Detect which cell encompasses the target text, then output its [x, y] center coordinate. 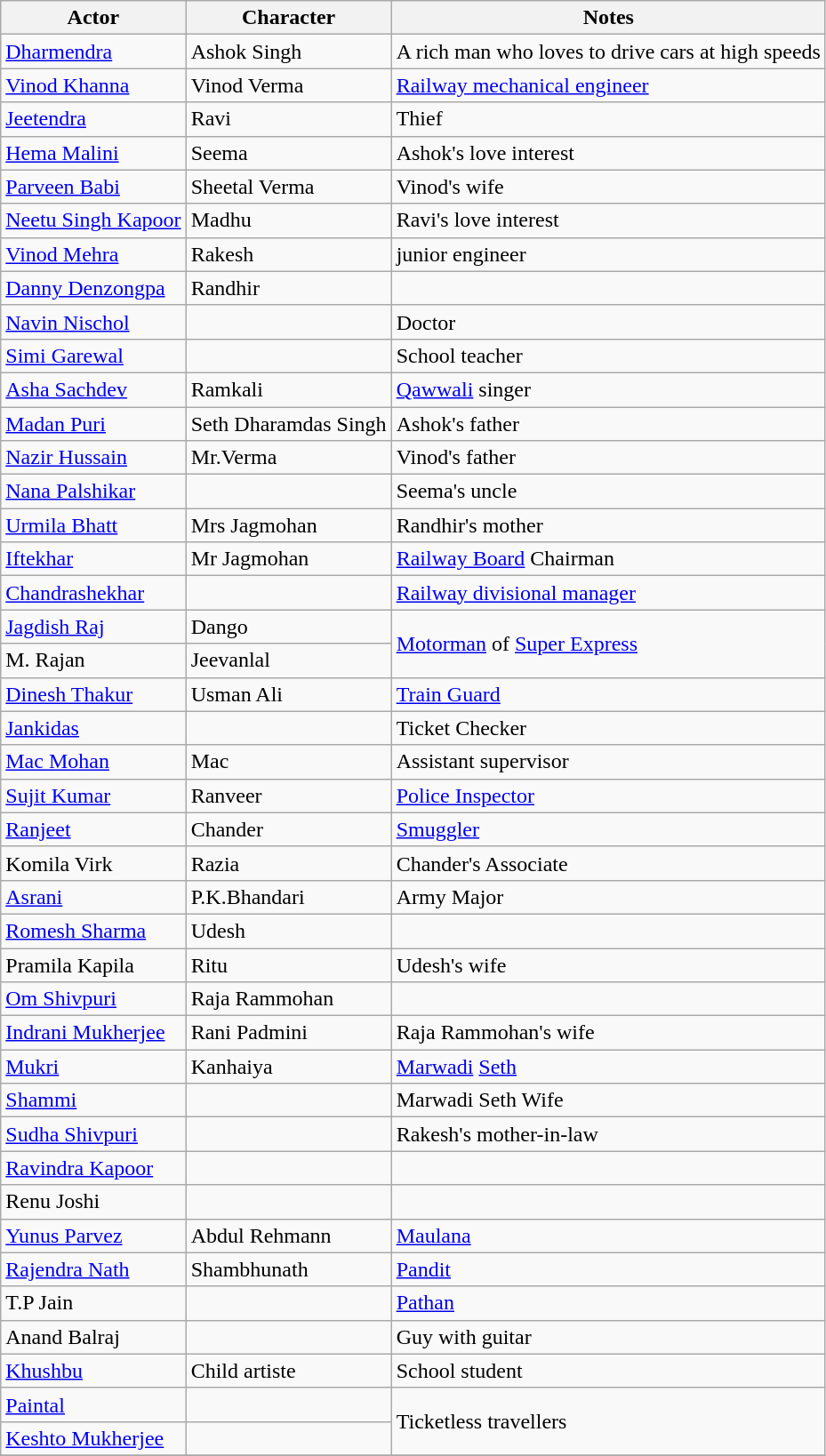
Chander [288, 829]
Pramila Kapila [93, 964]
Ramkali [288, 389]
Indrani Mukherjee [93, 1033]
Mr Jagmohan [288, 559]
Notes [608, 18]
Ravi [288, 119]
Police Inspector [608, 796]
Seth Dharamdas Singh [288, 424]
Komila Virk [93, 863]
Vinod's father [608, 458]
Marwadi Seth Wife [608, 1100]
junior engineer [608, 254]
Udesh [288, 931]
Ticketless travellers [608, 1421]
Assistant supervisor [608, 762]
Vinod Khanna [93, 85]
Randhir's mother [608, 525]
Ashok Singh [288, 52]
Thief [608, 119]
Raja Rammohan's wife [608, 1033]
Vinod Mehra [93, 254]
Shambhunath [288, 1269]
Renu Joshi [93, 1202]
Dango [288, 627]
Neetu Singh Kapoor [93, 220]
Dinesh Thakur [93, 694]
Jankidas [93, 728]
Railway divisional manager [608, 593]
Marwadi Seth [608, 1067]
Randhir [288, 288]
Sudha Shivpuri [93, 1134]
T.P Jain [93, 1303]
Danny Denzongpa [93, 288]
Paintal [93, 1404]
Udesh's wife [608, 964]
Ritu [288, 964]
Rani Padmini [288, 1033]
Motorman of Super Express [608, 644]
Mr.Verma [288, 458]
Pathan [608, 1303]
Vinod's wife [608, 187]
P.K.Bhandari [288, 897]
Asrani [93, 897]
Guy with guitar [608, 1337]
Shammi [93, 1100]
Madan Puri [93, 424]
Jeetendra [93, 119]
Seema [288, 153]
Ranjeet [93, 829]
Dharmendra [93, 52]
Om Shivpuri [93, 999]
Simi Garewal [93, 356]
Rakesh [288, 254]
Usman Ali [288, 694]
Character [288, 18]
School student [608, 1371]
Train Guard [608, 694]
Child artiste [288, 1371]
Anand Balraj [93, 1337]
Romesh Sharma [93, 931]
Rajendra Nath [93, 1269]
Mac [288, 762]
Iftekhar [93, 559]
Yunus Parvez [93, 1236]
Chander's Associate [608, 863]
Abdul Rehmann [288, 1236]
Ashok's love interest [608, 153]
M. Rajan [93, 660]
Qawwali singer [608, 389]
Hema Malini [93, 153]
Urmila Bhatt [93, 525]
Ranveer [288, 796]
School teacher [608, 356]
Raja Rammohan [288, 999]
Mrs Jagmohan [288, 525]
Madhu [288, 220]
Railway mechanical engineer [608, 85]
Asha Sachdev [93, 389]
Jagdish Raj [93, 627]
Seema's uncle [608, 492]
Nana Palshikar [93, 492]
Mukri [93, 1067]
Rakesh's mother-in-law [608, 1134]
Jeevanlal [288, 660]
Mac Mohan [93, 762]
Sujit Kumar [93, 796]
Actor [93, 18]
Khushbu [93, 1371]
Ticket Checker [608, 728]
Vinod Verma [288, 85]
Navin Nischol [93, 322]
Ravindra Kapoor [93, 1168]
Kanhaiya [288, 1067]
Ashok's father [608, 424]
Smuggler [608, 829]
Parveen Babi [93, 187]
A rich man who loves to drive cars at high speeds [608, 52]
Nazir Hussain [93, 458]
Chandrashekhar [93, 593]
Sheetal Verma [288, 187]
Doctor [608, 322]
Army Major [608, 897]
Railway Board Chairman [608, 559]
Maulana [608, 1236]
Pandit [608, 1269]
Ravi's love interest [608, 220]
Keshto Mukherjee [93, 1438]
Razia [288, 863]
